Return the [X, Y] coordinate for the center point of the cell that contains the specified text.  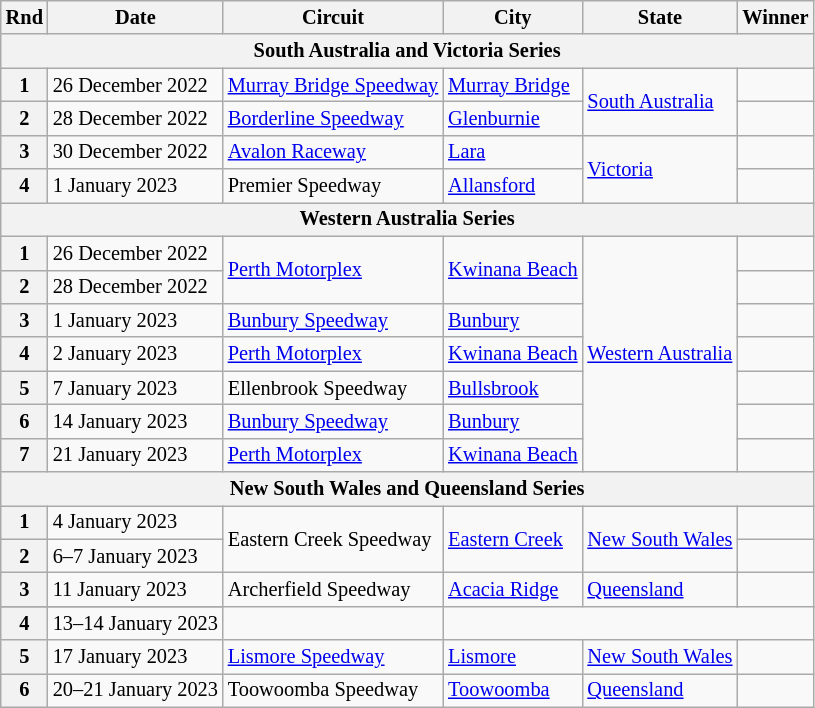
Eastern Creek [512, 538]
Ellenbrook Speedway [333, 388]
City [512, 17]
Avalon Raceway [333, 152]
Allansford [512, 186]
Winner [775, 17]
South Australia [660, 102]
13–14 January 2023 [136, 623]
Archerfield Speedway [333, 589]
State [660, 17]
Rnd [24, 17]
Circuit [333, 17]
30 December 2022 [136, 152]
Lara [512, 152]
2 January 2023 [136, 354]
4 January 2023 [136, 522]
Victoria [660, 168]
Acacia Ridge [512, 589]
Toowoomba [512, 690]
South Australia and Victoria Series [408, 51]
Lismore [512, 657]
Murray Bridge [512, 85]
Lismore Speedway [333, 657]
20–21 January 2023 [136, 690]
21 January 2023 [136, 455]
Toowoomba Speedway [333, 690]
Bullsbrook [512, 388]
Premier Speedway [333, 186]
14 January 2023 [136, 421]
17 January 2023 [136, 657]
6–7 January 2023 [136, 556]
Date [136, 17]
7 [24, 455]
Western Australia Series [408, 219]
Glenburnie [512, 118]
Eastern Creek Speedway [333, 538]
7 January 2023 [136, 388]
New South Wales and Queensland Series [408, 489]
Western Australia [660, 354]
11 January 2023 [136, 589]
Borderline Speedway [333, 118]
Murray Bridge Speedway [333, 85]
